Extract the [x, y] coordinate from the center of the cell holding the provided text.  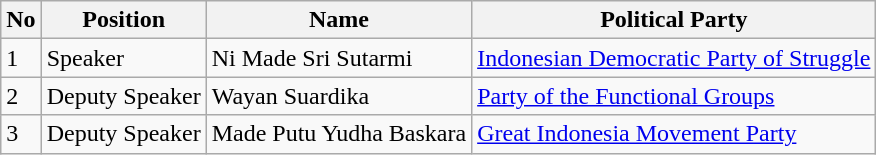
Speaker [124, 58]
Name [338, 20]
No [21, 20]
3 [21, 134]
Great Indonesia Movement Party [674, 134]
2 [21, 96]
Position [124, 20]
Indonesian Democratic Party of Struggle [674, 58]
Party of the Functional Groups [674, 96]
Wayan Suardika [338, 96]
Political Party [674, 20]
1 [21, 58]
Ni Made Sri Sutarmi [338, 58]
Made Putu Yudha Baskara [338, 134]
